Return (x, y) of the center of cell containing provided text 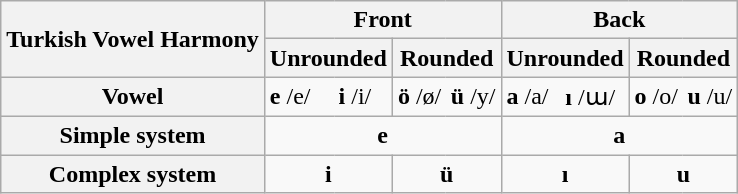
e (382, 135)
u /u/ (710, 97)
i (328, 173)
o /o/ (656, 97)
u (684, 173)
ö /ø/ (419, 97)
Front (382, 20)
a /a/ (530, 97)
a (620, 135)
ü (446, 173)
e /e/ (298, 97)
ü /y/ (474, 97)
ı /ɯ/ (594, 97)
Simple system (133, 135)
Back (620, 20)
Complex system (133, 173)
Turkish Vowel Harmony (133, 39)
i /i/ (364, 97)
Vowel (133, 97)
ı (565, 173)
